Output the (X, Y) coordinate of the center of the cell containing the given text.  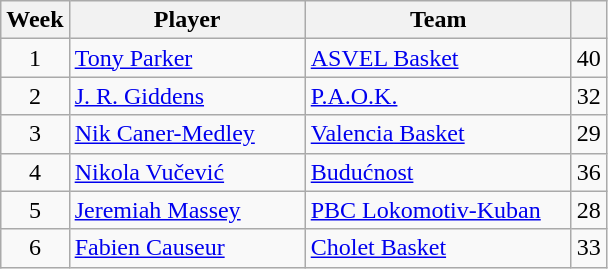
Nik Caner-Medley (187, 134)
1 (35, 58)
ASVEL Basket (438, 58)
5 (35, 210)
6 (35, 248)
Fabien Causeur (187, 248)
Budućnost (438, 172)
Week (35, 20)
33 (588, 248)
PBC Lokomotiv-Kuban (438, 210)
Tony Parker (187, 58)
Jeremiah Massey (187, 210)
2 (35, 96)
28 (588, 210)
36 (588, 172)
29 (588, 134)
Nikola Vučević (187, 172)
Cholet Basket (438, 248)
Team (438, 20)
3 (35, 134)
P.A.O.K. (438, 96)
Valencia Basket (438, 134)
32 (588, 96)
Player (187, 20)
40 (588, 58)
J. R. Giddens (187, 96)
4 (35, 172)
